Detect which cell encompasses the target text, then output its [x, y] center coordinate. 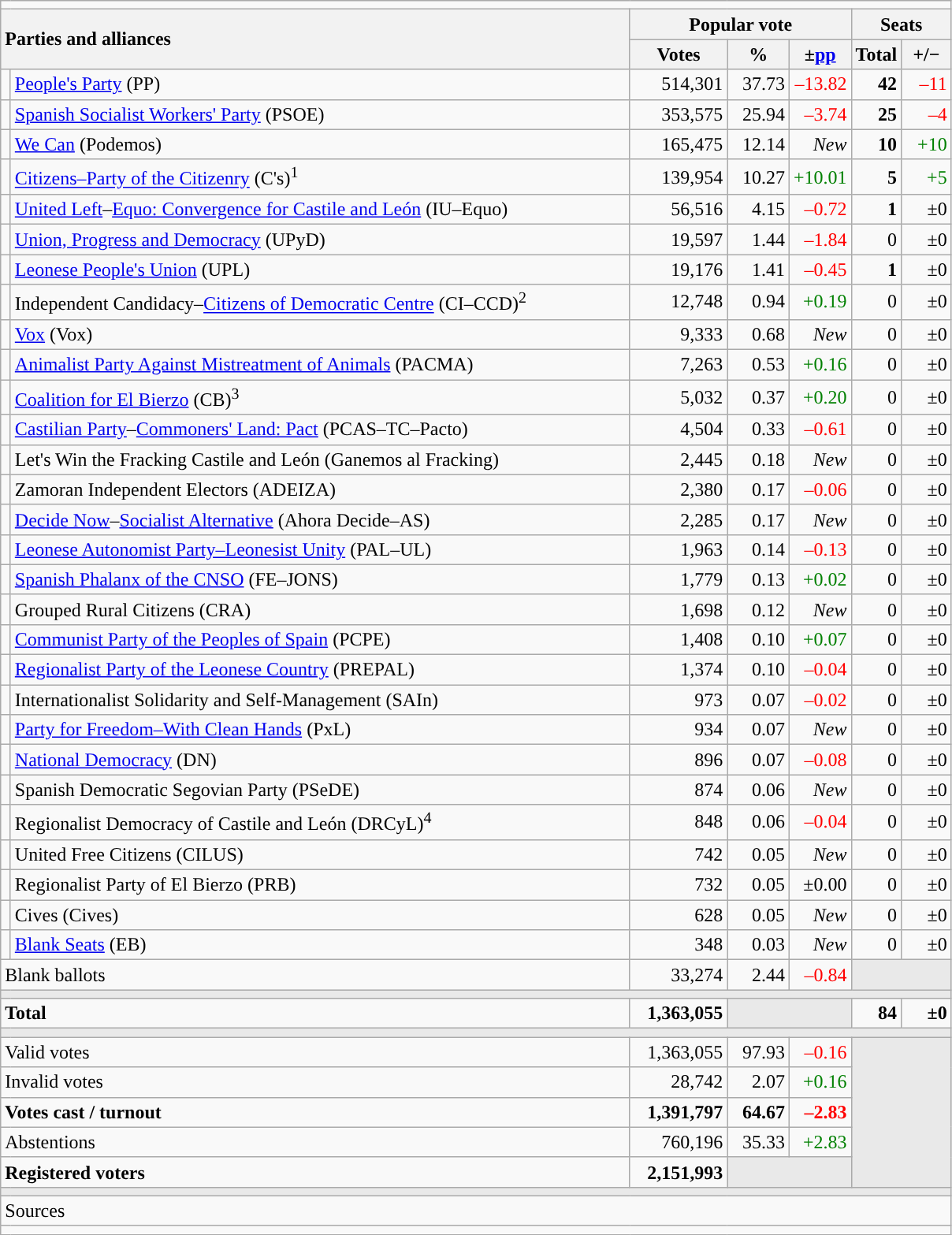
–4 [927, 114]
–0.13 [820, 549]
35.33 [758, 1142]
Leonese People's Union (UPL) [320, 270]
Registered voters [315, 1172]
2.44 [758, 975]
10.27 [758, 177]
Cives (Cives) [320, 915]
–2.83 [820, 1112]
2,380 [679, 489]
We Can (Podemos) [320, 144]
Grouped Rural Citizens (CRA) [320, 609]
National Democracy (DN) [320, 760]
Independent Candidacy–Citizens of Democratic Centre (CI–CCD)2 [320, 303]
Regionalist Party of the Leonese Country (PREPAL) [320, 670]
12,748 [679, 303]
Let's Win the Fracking Castile and León (Ganemos al Fracking) [320, 459]
1,391,797 [679, 1112]
896 [679, 760]
0.53 [758, 364]
–0.45 [820, 270]
1.44 [758, 240]
10 [876, 144]
Seats [902, 24]
514,301 [679, 84]
% [758, 54]
0.37 [758, 397]
0.18 [758, 459]
Coalition for El Bierzo (CB)3 [320, 397]
139,954 [679, 177]
–0.08 [820, 760]
348 [679, 945]
973 [679, 700]
874 [679, 790]
165,475 [679, 144]
1,779 [679, 579]
People's Party (PP) [320, 84]
12.14 [758, 144]
1,408 [679, 640]
+0.02 [820, 579]
Valid votes [315, 1052]
0.12 [758, 609]
–13.82 [820, 84]
±pp [820, 54]
0.14 [758, 549]
+0.19 [820, 303]
28,742 [679, 1082]
760,196 [679, 1142]
Spanish Socialist Workers' Party (PSOE) [320, 114]
+10 [927, 144]
±0.00 [820, 885]
2,285 [679, 519]
1,374 [679, 670]
4,504 [679, 430]
Abstentions [315, 1142]
Vox (Vox) [320, 334]
97.93 [758, 1052]
2,151,993 [679, 1172]
+10.01 [820, 177]
25 [876, 114]
19,597 [679, 240]
–0.72 [820, 210]
0.68 [758, 334]
Invalid votes [315, 1082]
Castilian Party–Commoners' Land: Pact (PCAS–TC–Pacto) [320, 430]
56,516 [679, 210]
0.33 [758, 430]
+5 [927, 177]
Leonese Autonomist Party–Leonesist Unity (PAL–UL) [320, 549]
353,575 [679, 114]
–0.02 [820, 700]
848 [679, 823]
+2.83 [820, 1142]
Blank ballots [315, 975]
–1.84 [820, 240]
–11 [927, 84]
Sources [476, 1211]
1,963 [679, 549]
2.07 [758, 1082]
0.94 [758, 303]
–0.06 [820, 489]
+/− [927, 54]
–3.74 [820, 114]
934 [679, 730]
Spanish Phalanx of the CNSO (FE–JONS) [320, 579]
4.15 [758, 210]
Votes [679, 54]
7,263 [679, 364]
742 [679, 854]
–0.61 [820, 430]
Citizens–Party of the Citizenry (C's)1 [320, 177]
+0.07 [820, 640]
Communist Party of the Peoples of Spain (PCPE) [320, 640]
64.67 [758, 1112]
Popular vote [741, 24]
628 [679, 915]
Union, Progress and Democracy (UPyD) [320, 240]
Zamoran Independent Electors (ADEIZA) [320, 489]
Decide Now–Socialist Alternative (Ahora Decide–AS) [320, 519]
42 [876, 84]
9,333 [679, 334]
2,445 [679, 459]
0.13 [758, 579]
1,698 [679, 609]
–0.84 [820, 975]
Votes cast / turnout [315, 1112]
United Free Citizens (CILUS) [320, 854]
–0.16 [820, 1052]
0.03 [758, 945]
United Left–Equo: Convergence for Castile and León (IU–Equo) [320, 210]
1.41 [758, 270]
5 [876, 177]
19,176 [679, 270]
Blank Seats (EB) [320, 945]
Spanish Democratic Segovian Party (PSeDE) [320, 790]
25.94 [758, 114]
Regionalist Party of El Bierzo (PRB) [320, 885]
33,274 [679, 975]
84 [876, 1014]
37.73 [758, 84]
Party for Freedom–With Clean Hands (PxL) [320, 730]
5,032 [679, 397]
732 [679, 885]
Internationalist Solidarity and Self-Management (SAIn) [320, 700]
Animalist Party Against Mistreatment of Animals (PACMA) [320, 364]
+0.20 [820, 397]
Parties and alliances [315, 39]
Regionalist Democracy of Castile and León (DRCyL)4 [320, 823]
